Provide the [x, y] coordinate of the cell's center where the given text is located.  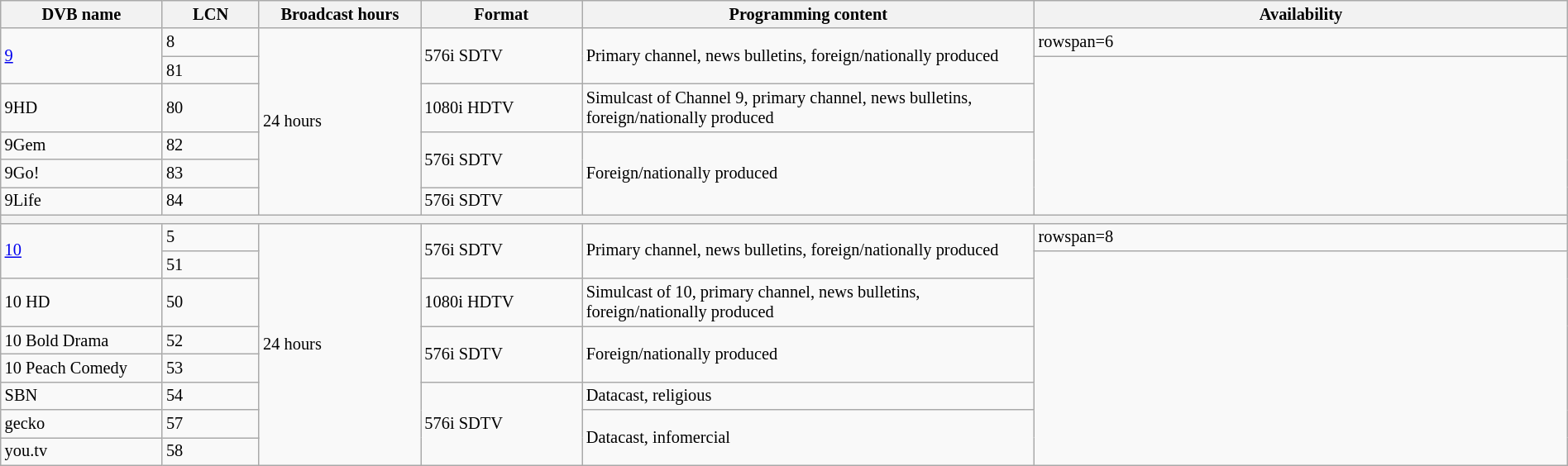
9Life [81, 201]
gecko [81, 424]
9Go! [81, 174]
8 [210, 42]
Simulcast of Channel 9, primary channel, news bulletins, foreign/nationally produced [809, 107]
54 [210, 396]
10 HD [81, 302]
Simulcast of 10, primary channel, news bulletins, foreign/nationally produced [809, 302]
rowspan=8 [1302, 237]
53 [210, 368]
10 Peach Comedy [81, 368]
9Gem [81, 145]
10 Bold Drama [81, 340]
10 [81, 251]
DVB name [81, 14]
5 [210, 237]
LCN [210, 14]
57 [210, 424]
52 [210, 340]
58 [210, 451]
80 [210, 107]
Datacast, infomercial [809, 438]
50 [210, 302]
rowspan=6 [1302, 42]
SBN [81, 396]
81 [210, 70]
9 [81, 56]
Format [501, 14]
Broadcast hours [339, 14]
Programming content [809, 14]
Availability [1302, 14]
9HD [81, 107]
you.tv [81, 451]
Datacast, religious [809, 396]
84 [210, 201]
83 [210, 174]
82 [210, 145]
51 [210, 264]
